From the cell containing the given text, extract its center point as [X, Y] coordinate. 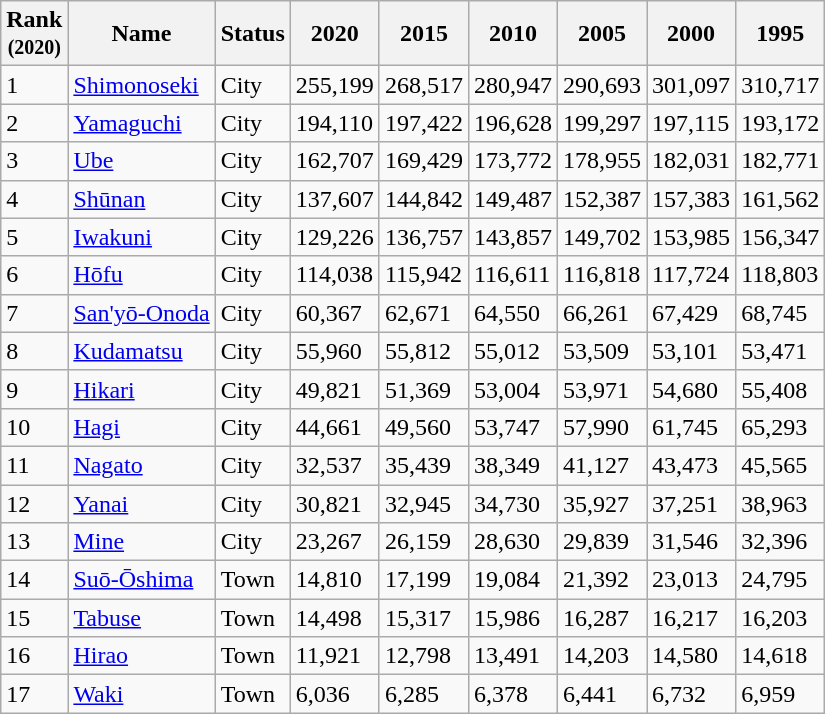
49,560 [424, 427]
32,537 [334, 465]
114,038 [334, 275]
178,955 [602, 161]
173,772 [512, 161]
196,628 [512, 123]
143,857 [512, 237]
57,990 [602, 427]
53,971 [602, 389]
194,110 [334, 123]
1995 [780, 34]
268,517 [424, 85]
301,097 [692, 85]
153,985 [692, 237]
14,580 [692, 656]
17 [34, 694]
53,101 [692, 351]
Hagi [142, 427]
197,422 [424, 123]
10 [34, 427]
156,347 [780, 237]
182,771 [780, 161]
6 [34, 275]
55,012 [512, 351]
Hikari [142, 389]
14,203 [602, 656]
53,509 [602, 351]
65,293 [780, 427]
310,717 [780, 85]
45,565 [780, 465]
1 [34, 85]
19,084 [512, 580]
2020 [334, 34]
161,562 [780, 199]
67,429 [692, 313]
Iwakuni [142, 237]
6,441 [602, 694]
13 [34, 542]
11,921 [334, 656]
51,369 [424, 389]
Status [252, 34]
53,471 [780, 351]
44,661 [334, 427]
49,821 [334, 389]
14 [34, 580]
2000 [692, 34]
12 [34, 503]
Kudamatsu [142, 351]
60,367 [334, 313]
Suō-Ōshima [142, 580]
115,942 [424, 275]
117,724 [692, 275]
24,795 [780, 580]
San'yō-Onoda [142, 313]
28,630 [512, 542]
41,127 [602, 465]
144,842 [424, 199]
169,429 [424, 161]
149,487 [512, 199]
116,818 [602, 275]
6,732 [692, 694]
193,172 [780, 123]
2010 [512, 34]
Shūnan [142, 199]
16,287 [602, 618]
66,261 [602, 313]
157,383 [692, 199]
136,757 [424, 237]
38,963 [780, 503]
26,159 [424, 542]
137,607 [334, 199]
6,036 [334, 694]
54,680 [692, 389]
23,267 [334, 542]
116,611 [512, 275]
53,747 [512, 427]
32,945 [424, 503]
31,546 [692, 542]
8 [34, 351]
14,618 [780, 656]
23,013 [692, 580]
6,285 [424, 694]
7 [34, 313]
53,004 [512, 389]
9 [34, 389]
Ube [142, 161]
37,251 [692, 503]
Nagato [142, 465]
Hōfu [142, 275]
21,392 [602, 580]
61,745 [692, 427]
16,203 [780, 618]
Waki [142, 694]
6,378 [512, 694]
197,115 [692, 123]
118,803 [780, 275]
62,671 [424, 313]
Tabuse [142, 618]
11 [34, 465]
152,387 [602, 199]
162,707 [334, 161]
12,798 [424, 656]
15 [34, 618]
55,812 [424, 351]
Rank(2020) [34, 34]
16,217 [692, 618]
2005 [602, 34]
129,226 [334, 237]
4 [34, 199]
Mine [142, 542]
43,473 [692, 465]
182,031 [692, 161]
149,702 [602, 237]
15,986 [512, 618]
17,199 [424, 580]
64,550 [512, 313]
Yamaguchi [142, 123]
2 [34, 123]
16 [34, 656]
15,317 [424, 618]
199,297 [602, 123]
255,199 [334, 85]
Shimonoseki [142, 85]
3 [34, 161]
55,960 [334, 351]
35,439 [424, 465]
68,745 [780, 313]
6,959 [780, 694]
280,947 [512, 85]
290,693 [602, 85]
13,491 [512, 656]
55,408 [780, 389]
38,349 [512, 465]
Hirao [142, 656]
Yanai [142, 503]
14,498 [334, 618]
29,839 [602, 542]
34,730 [512, 503]
5 [34, 237]
2015 [424, 34]
35,927 [602, 503]
Name [142, 34]
14,810 [334, 580]
30,821 [334, 503]
32,396 [780, 542]
